Pinpoint the cell where the given text exists, returning its [x, y] midpoint coordinate. 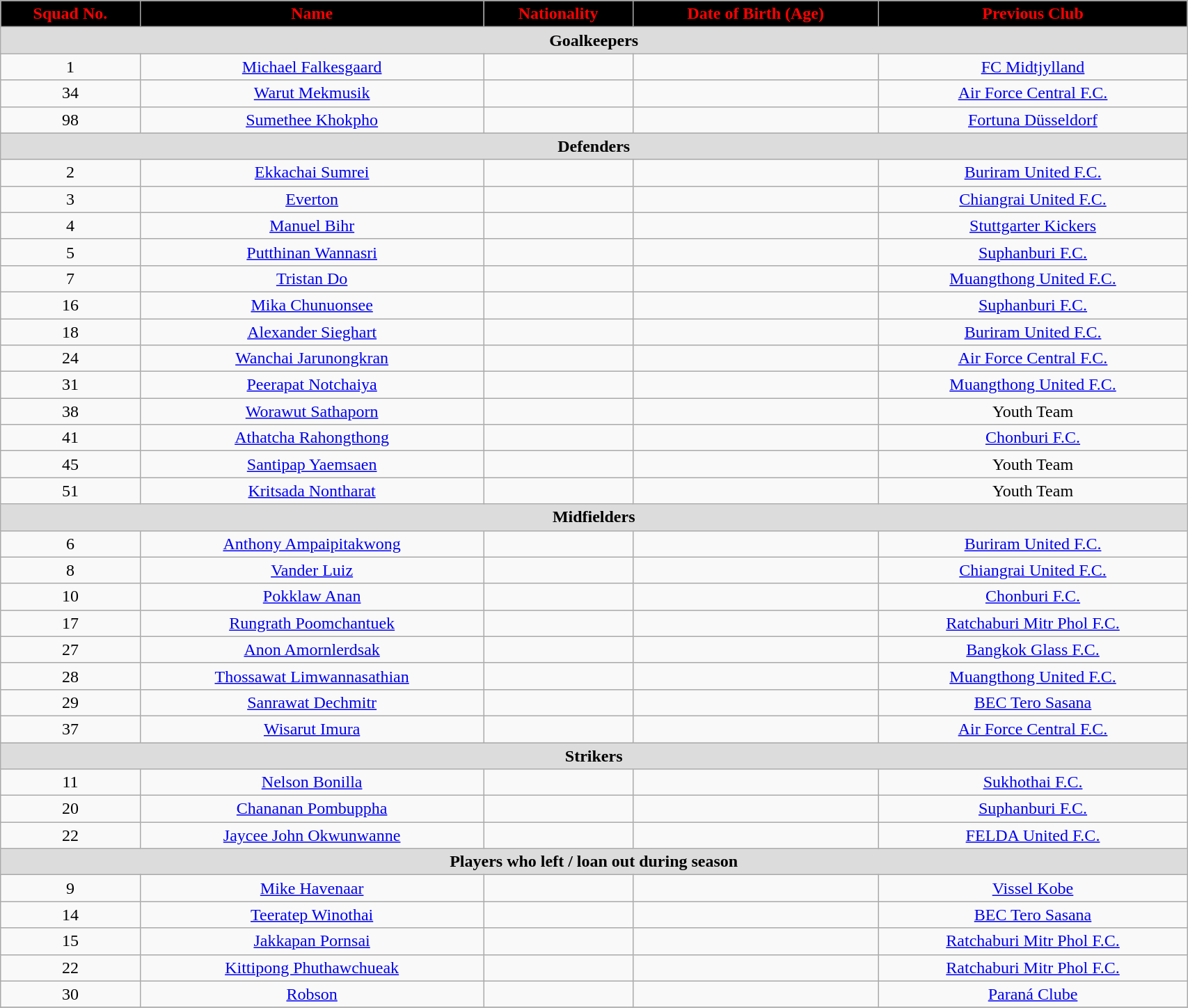
Worawut Sathaporn [312, 411]
17 [70, 623]
Manuel Bihr [312, 226]
6 [70, 544]
Bangkok Glass F.C. [1033, 649]
Paraná Clube [1033, 994]
Strikers [594, 755]
7 [70, 278]
Alexander Sieghart [312, 332]
Anon Amornlerdsak [312, 649]
Goalkeepers [594, 40]
Thossawat Limwannasathian [312, 676]
Chananan Pombuppha [312, 809]
Nelson Bonilla [312, 782]
2 [70, 173]
Wanchai Jarunongkran [312, 359]
Jaycee John Okwunwanne [312, 835]
34 [70, 93]
31 [70, 385]
Rungrath Poomchantuek [312, 623]
30 [70, 994]
Fortuna Düsseldorf [1033, 120]
8 [70, 570]
Warut Mekmusik [312, 93]
41 [70, 438]
Jakkapan Pornsai [312, 941]
Nationality [558, 14]
29 [70, 702]
Everton [312, 199]
Santipap Yaemsaen [312, 464]
Peerapat Notchaiya [312, 385]
FELDA United F.C. [1033, 835]
Sumethee Khokpho [312, 120]
Kritsada Nontharat [312, 491]
Stuttgarter Kickers [1033, 226]
28 [70, 676]
Defenders [594, 146]
Ekkachai Sumrei [312, 173]
5 [70, 252]
Tristan Do [312, 278]
FC Midtjylland [1033, 67]
Vissel Kobe [1033, 888]
Midfielders [594, 517]
Mika Chunuonsee [312, 305]
Vander Luiz [312, 570]
Anthony Ampaipitakwong [312, 544]
Mike Havenaar [312, 888]
45 [70, 464]
18 [70, 332]
1 [70, 67]
Michael Falkesgaard [312, 67]
11 [70, 782]
Teeratep Winothai [312, 915]
Pokklaw Anan [312, 597]
Sukhothai F.C. [1033, 782]
24 [70, 359]
20 [70, 809]
Putthinan Wannasri [312, 252]
9 [70, 888]
Wisarut Imura [312, 729]
4 [70, 226]
Athatcha Rahongthong [312, 438]
98 [70, 120]
Previous Club [1033, 14]
15 [70, 941]
Sanrawat Dechmitr [312, 702]
Players who left / loan out during season [594, 862]
38 [70, 411]
16 [70, 305]
Squad No. [70, 14]
Kittipong Phuthawchueak [312, 968]
37 [70, 729]
Name [312, 14]
10 [70, 597]
Robson [312, 994]
51 [70, 491]
Date of Birth (Age) [756, 14]
14 [70, 915]
27 [70, 649]
3 [70, 199]
